Identify which cell holds the provided text, then report its [x, y] central coordinate. 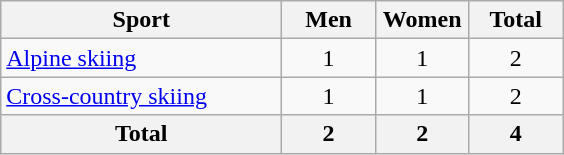
Women [422, 20]
4 [516, 134]
Cross-country skiing [142, 96]
Men [329, 20]
Sport [142, 20]
Alpine skiing [142, 58]
